Find where the given text appears and provide that cell's center as [x, y] coordinate. 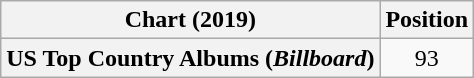
93 [427, 58]
Chart (2019) [190, 20]
US Top Country Albums (Billboard) [190, 58]
Position [427, 20]
